Capture the cell that displays the provided text and extract its (X, Y) central coordinate. 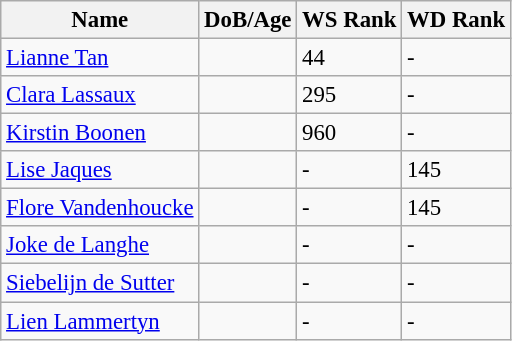
Kirstin Boonen (100, 133)
DoB/Age (248, 20)
960 (350, 133)
Name (100, 20)
Flore Vandenhoucke (100, 208)
Lien Lammertyn (100, 321)
Joke de Langhe (100, 245)
Lianne Tan (100, 58)
44 (350, 58)
Clara Lassaux (100, 95)
Lise Jaques (100, 170)
Siebelijn de Sutter (100, 283)
WS Rank (350, 20)
WD Rank (456, 20)
295 (350, 95)
